Return the [x, y] coordinate for the center point of the cell that contains the specified text.  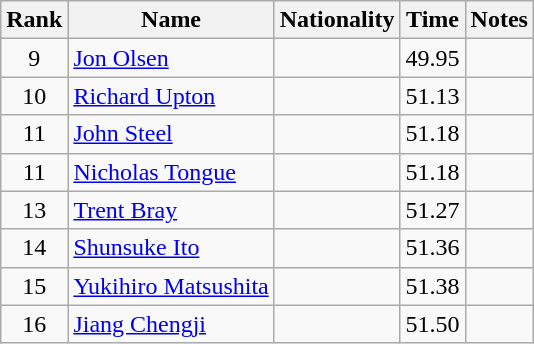
9 [34, 58]
10 [34, 96]
Shunsuke Ito [171, 248]
49.95 [432, 58]
John Steel [171, 134]
51.36 [432, 248]
13 [34, 210]
Jiang Chengji [171, 324]
Richard Upton [171, 96]
51.50 [432, 324]
51.13 [432, 96]
Nicholas Tongue [171, 172]
51.27 [432, 210]
Nationality [337, 20]
15 [34, 286]
Rank [34, 20]
Yukihiro Matsushita [171, 286]
16 [34, 324]
51.38 [432, 286]
Time [432, 20]
Name [171, 20]
Trent Bray [171, 210]
Notes [499, 20]
14 [34, 248]
Jon Olsen [171, 58]
